From the cell containing the given text, extract its center point as (x, y) coordinate. 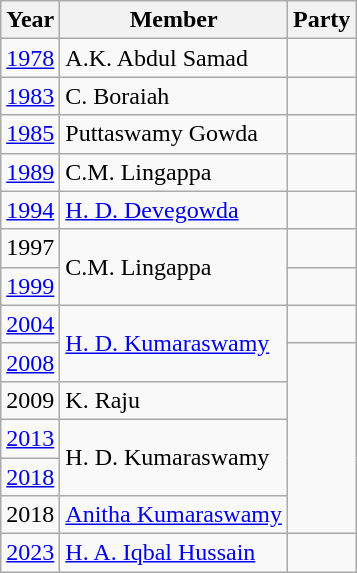
2009 (30, 400)
2023 (30, 553)
Year (30, 20)
K. Raju (174, 400)
1983 (30, 96)
Puttaswamy Gowda (174, 134)
Anitha Kumaraswamy (174, 515)
H. D. Devegowda (174, 210)
1997 (30, 248)
1989 (30, 172)
2013 (30, 438)
2008 (30, 362)
1978 (30, 58)
A.K. Abdul Samad (174, 58)
Party (321, 20)
2004 (30, 324)
1994 (30, 210)
1985 (30, 134)
C. Boraiah (174, 96)
Member (174, 20)
1999 (30, 286)
H. A. Iqbal Hussain (174, 553)
